Identify which cell holds the provided text, then report its [X, Y] central coordinate. 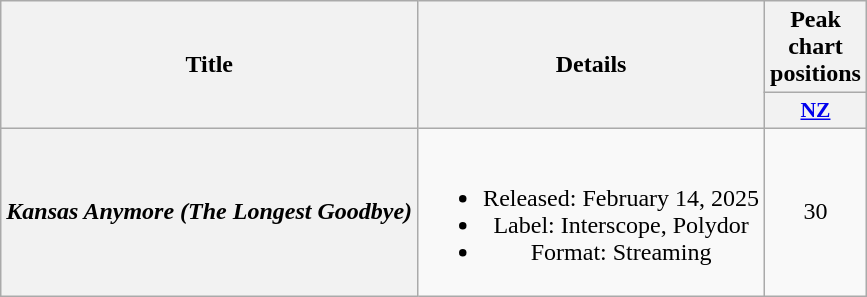
Peak chart positions [816, 47]
Title [210, 65]
Released: February 14, 2025Label: Interscope, PolydorFormat: Streaming [592, 212]
Details [592, 65]
Kansas Anymore (The Longest Goodbye) [210, 212]
NZ [816, 111]
30 [816, 212]
